Pinpoint the cell where the given text exists, returning its [x, y] midpoint coordinate. 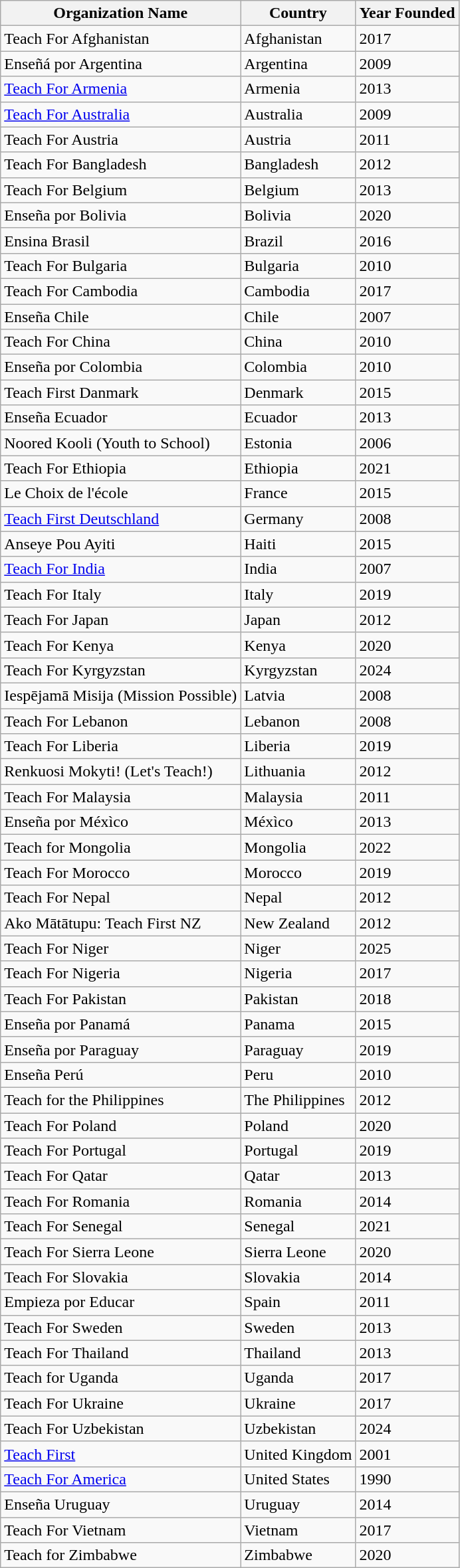
Ensina Brasil [121, 240]
Enseña por Paraguay [121, 1049]
Teach For Kenya [121, 645]
Teach For America [121, 1479]
Bulgaria [298, 266]
Teach For Afghanistan [121, 39]
Teach For Qatar [121, 1176]
Poland [298, 1126]
Spain [298, 1302]
Uzbekistan [298, 1429]
Teach For Armenia [121, 89]
2006 [407, 443]
Teach For Nepal [121, 898]
United States [298, 1479]
Portugal [298, 1151]
Sweden [298, 1328]
Slovakia [298, 1277]
Teach For Morocco [121, 873]
Paraguay [298, 1049]
1990 [407, 1479]
Liberia [298, 746]
Enseña Perú [121, 1075]
2018 [407, 999]
Sierra Leone [298, 1252]
Austria [298, 139]
Enseña por Colombia [121, 367]
Enseña Chile [121, 317]
Vietnam [298, 1529]
Teach For Bangladesh [121, 165]
Enseña Uruguay [121, 1504]
Méxìco [298, 822]
India [298, 569]
Lebanon [298, 721]
Noored Kooli (Youth to School) [121, 443]
Argentina [298, 64]
Germany [298, 519]
Mongolia [298, 847]
Teach For Pakistan [121, 999]
Iespējamā Misija (Mission Possible) [121, 695]
Teach First Deutschland [121, 519]
Denmark [298, 392]
Teach For Senegal [121, 1227]
Country [298, 13]
Uganda [298, 1378]
Enseña Ecuador [121, 418]
Teach For Japan [121, 620]
Teach For Nigeria [121, 974]
Brazil [298, 240]
Armenia [298, 89]
Qatar [298, 1176]
Bangladesh [298, 165]
Kyrgyzstan [298, 670]
Teach For Australia [121, 114]
Teach For Belgium [121, 190]
Peru [298, 1075]
Organization Name [121, 13]
2001 [407, 1454]
Enseña por Bolivia [121, 215]
The Philippines [298, 1100]
2025 [407, 948]
Italy [298, 594]
Lithuania [298, 772]
Japan [298, 620]
China [298, 342]
Teach For Slovakia [121, 1277]
2022 [407, 847]
Estonia [298, 443]
Thailand [298, 1353]
Teach First Danmark [121, 392]
Teach For Thailand [121, 1353]
Colombia [298, 367]
Teach For Ethiopia [121, 468]
Teach For Italy [121, 594]
Teach For Portugal [121, 1151]
Teach For Niger [121, 948]
Zimbabwe [298, 1555]
Teach First [121, 1454]
Australia [298, 114]
Belgium [298, 190]
Panama [298, 1024]
Teach for Mongolia [121, 847]
Teach For Malaysia [121, 797]
Ako Mātātupu: Teach First NZ [121, 923]
Teach For Liberia [121, 746]
Ethiopia [298, 468]
Enseña por Méxìco [121, 822]
Niger [298, 948]
2016 [407, 240]
Teach For Austria [121, 139]
Haiti [298, 544]
Teach For Kyrgyzstan [121, 670]
Afghanistan [298, 39]
Teach For Bulgaria [121, 266]
Enseñá por Argentina [121, 64]
Teach for Uganda [121, 1378]
Teach for the Philippines [121, 1100]
Teach For Vietnam [121, 1529]
Teach For Ukraine [121, 1403]
Teach For Uzbekistan [121, 1429]
New Zealand [298, 923]
Anseye Pou Ayiti [121, 544]
Ecuador [298, 418]
France [298, 493]
Enseña por Panamá [121, 1024]
Nigeria [298, 974]
Malaysia [298, 797]
Kenya [298, 645]
Bolivia [298, 215]
Uruguay [298, 1504]
Year Founded [407, 13]
Ukraine [298, 1403]
United Kingdom [298, 1454]
Teach For Cambodia [121, 291]
Teach For India [121, 569]
Teach For Lebanon [121, 721]
Renkuosi Mokyti! (Let's Teach!) [121, 772]
Romania [298, 1201]
Pakistan [298, 999]
Le Choix de l'école [121, 493]
Teach For Sierra Leone [121, 1252]
Chile [298, 317]
Latvia [298, 695]
Teach For Sweden [121, 1328]
Teach For Romania [121, 1201]
Teach for Zimbabwe [121, 1555]
Nepal [298, 898]
Teach For Poland [121, 1126]
Senegal [298, 1227]
Cambodia [298, 291]
Empieza por Educar [121, 1302]
Morocco [298, 873]
Teach For China [121, 342]
